Extract the [X, Y] coordinate from the center of the cell holding the provided text.  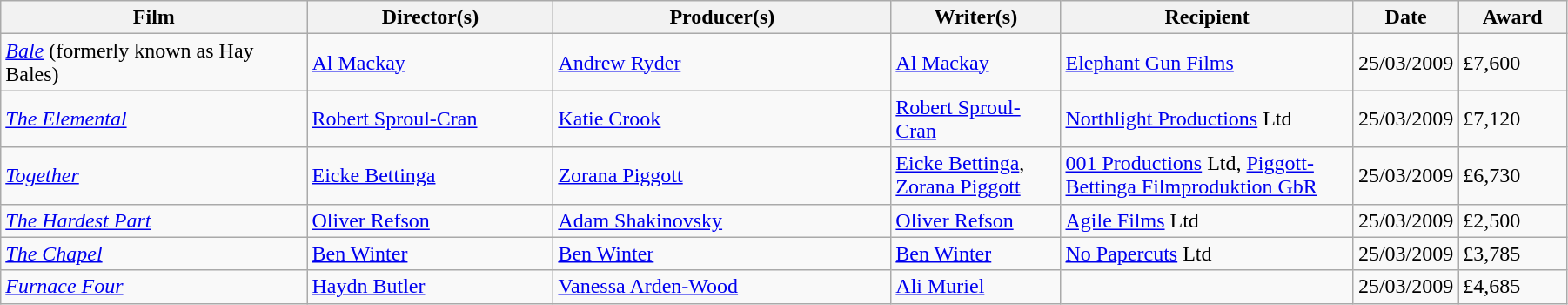
Northlight Productions Ltd [1207, 119]
Eicke Bettinga [430, 176]
Furnace Four [154, 287]
Together [154, 176]
£7,120 [1512, 119]
Ali Muriel [976, 287]
£4,685 [1512, 287]
The Chapel [154, 254]
Producer(s) [722, 17]
Haydn Butler [430, 287]
Adam Shakinovsky [722, 220]
Elephant Gun Films [1207, 63]
The Elemental [154, 119]
001 Productions Ltd, Piggott-Bettinga Filmproduktion GbR [1207, 176]
Award [1512, 17]
£7,600 [1512, 63]
Film [154, 17]
Katie Crook [722, 119]
Agile Films Ltd [1207, 220]
£3,785 [1512, 254]
Writer(s) [976, 17]
Bale (formerly known as Hay Bales) [154, 63]
Date [1405, 17]
Recipient [1207, 17]
Director(s) [430, 17]
£2,500 [1512, 220]
Zorana Piggott [722, 176]
Eicke Bettinga, Zorana Piggott [976, 176]
Vanessa Arden-Wood [722, 287]
Andrew Ryder [722, 63]
£6,730 [1512, 176]
No Papercuts Ltd [1207, 254]
The Hardest Part [154, 220]
